From the cell containing the given text, extract its center point as [x, y] coordinate. 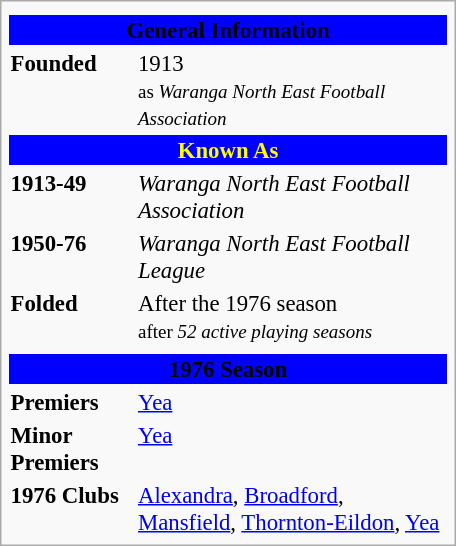
Minor Premiers [71, 448]
Premiers [71, 402]
Folded [71, 316]
Waranga North East Football League [291, 256]
1913-49 [71, 196]
Waranga North East Football Association [291, 196]
1976 Clubs [71, 508]
Alexandra, Broadford, Mansfield, Thornton-Eildon, Yea [291, 508]
General Information [228, 30]
Known As [228, 150]
1976 Season [228, 369]
1913as Waranga North East Football Association [291, 90]
Founded [71, 90]
1950-76 [71, 256]
After the 1976 seasonafter 52 active playing seasons [291, 316]
